Return (x, y) of the center of cell containing provided text 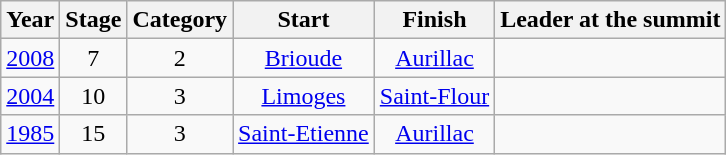
Category (180, 20)
Saint-Flour (434, 96)
Limoges (304, 96)
Year (30, 20)
15 (94, 134)
2008 (30, 58)
Stage (94, 20)
1985 (30, 134)
10 (94, 96)
7 (94, 58)
2 (180, 58)
Leader at the summit (610, 20)
2004 (30, 96)
Finish (434, 20)
Saint-Etienne (304, 134)
Start (304, 20)
Brioude (304, 58)
